Provide the [x, y] coordinate of the cell's center where the given text is located.  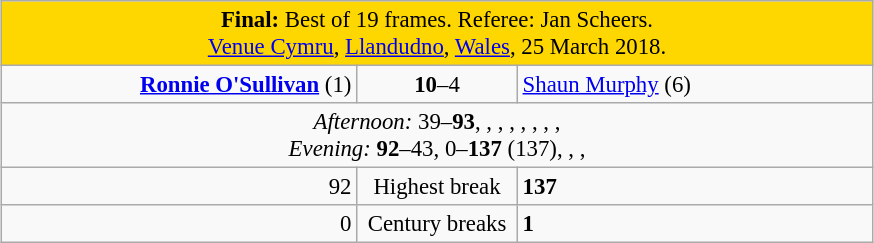
92 [179, 187]
Afternoon: 39–93, , , , , , , , Evening: 92–43, 0–137 (137), , , [437, 136]
Final: Best of 19 frames. Referee: Jan Scheers.Venue Cymru, Llandudno, Wales, 25 March 2018. [437, 34]
1 [695, 224]
137 [695, 187]
Ronnie O'Sullivan (1) [179, 85]
0 [179, 224]
Century breaks [438, 224]
Shaun Murphy (6) [695, 85]
Highest break [438, 187]
10–4 [438, 85]
